Find where the given text appears and provide that cell's center as (x, y) coordinate. 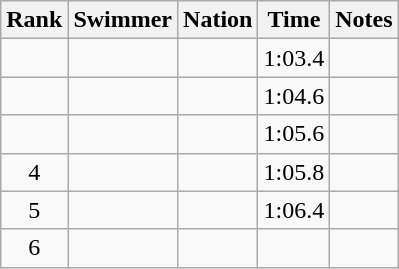
1:03.4 (294, 58)
1:05.6 (294, 134)
Swimmer (123, 20)
5 (34, 210)
Time (294, 20)
Rank (34, 20)
1:05.8 (294, 172)
4 (34, 172)
Notes (364, 20)
1:06.4 (294, 210)
1:04.6 (294, 96)
6 (34, 248)
Nation (218, 20)
